Search for the cell housing the specified text and yield its [X, Y] center coordinate. 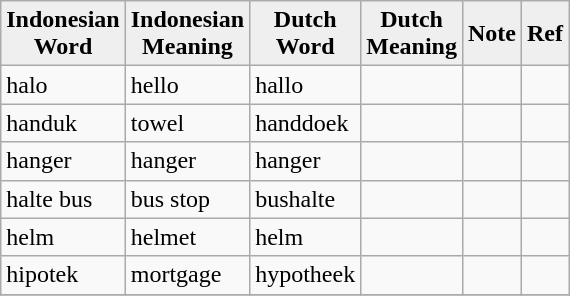
Dutch Word [306, 34]
halo [63, 85]
handuk [63, 123]
Ref [544, 34]
bushalte [306, 199]
bus stop [187, 199]
helmet [187, 237]
hypotheek [306, 275]
handdoek [306, 123]
halte bus [63, 199]
Indonesian Word [63, 34]
mortgage [187, 275]
hallo [306, 85]
hipotek [63, 275]
hello [187, 85]
Indonesian Meaning [187, 34]
Note [492, 34]
Dutch Meaning [412, 34]
towel [187, 123]
